Scan for the cell matching the given text and deliver its (X, Y) coordinate at center. 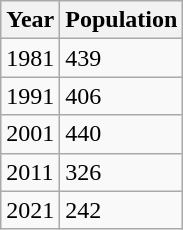
439 (122, 58)
242 (122, 210)
440 (122, 134)
326 (122, 172)
2011 (30, 172)
2001 (30, 134)
2021 (30, 210)
406 (122, 96)
Population (122, 20)
1991 (30, 96)
Year (30, 20)
1981 (30, 58)
